Extract the [X, Y] coordinate from the center of the cell holding the provided text.  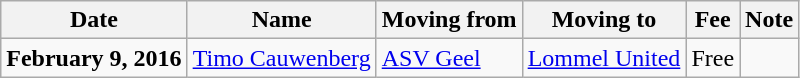
Moving to [604, 20]
February 9, 2016 [94, 58]
Lommel United [604, 58]
Fee [713, 20]
Name [282, 20]
Date [94, 20]
Free [713, 58]
Moving from [449, 20]
Note [770, 20]
ASV Geel [449, 58]
Timo Cauwenberg [282, 58]
